Pinpoint the cell where the given text exists, returning its [x, y] midpoint coordinate. 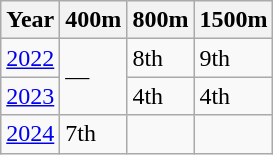
7th [94, 134]
8th [160, 58]
Year [30, 20]
— [94, 77]
2023 [30, 96]
400m [94, 20]
2022 [30, 58]
9th [234, 58]
1500m [234, 20]
2024 [30, 134]
800m [160, 20]
